Locate the cell with the specified text and output its [x, y] center coordinate. 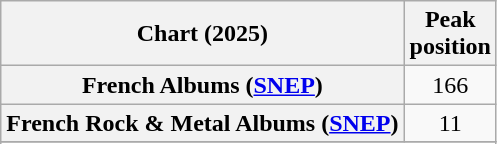
French Albums (SNEP) [202, 85]
French Rock & Metal Albums (SNEP) [202, 123]
Peakposition [450, 34]
11 [450, 123]
Chart (2025) [202, 34]
166 [450, 85]
